Capture the cell that displays the provided text and extract its (x, y) central coordinate. 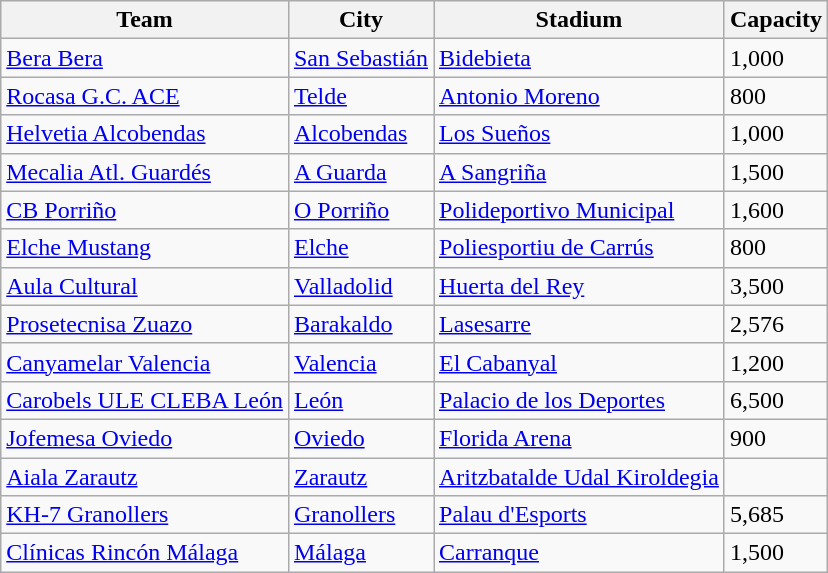
2,576 (776, 324)
Bera Bera (145, 58)
Valladolid (360, 286)
Telde (360, 96)
Lasesarre (580, 324)
Poliesportiu de Carrús (580, 248)
Jofemesa Oviedo (145, 438)
Aiala Zarautz (145, 477)
Aritzbatalde Udal Kiroldegia (580, 477)
Helvetia Alcobendas (145, 134)
Zarautz (360, 477)
Barakaldo (360, 324)
Carobels ULE CLEBA León (145, 400)
León (360, 400)
Elche (360, 248)
Oviedo (360, 438)
3,500 (776, 286)
Alcobendas (360, 134)
Antonio Moreno (580, 96)
Capacity (776, 20)
Los Sueños (580, 134)
Huerta del Rey (580, 286)
Carranque (580, 553)
Florida Arena (580, 438)
Granollers (360, 515)
A Guarda (360, 172)
Bidebieta (580, 58)
Palacio de los Deportes (580, 400)
Stadium (580, 20)
Mecalia Atl. Guardés (145, 172)
City (360, 20)
El Cabanyal (580, 362)
Rocasa G.C. ACE (145, 96)
Polideportivo Municipal (580, 210)
5,685 (776, 515)
6,500 (776, 400)
Team (145, 20)
CB Porriño (145, 210)
1,200 (776, 362)
Clínicas Rincón Málaga (145, 553)
Canyamelar Valencia (145, 362)
Elche Mustang (145, 248)
KH-7 Granollers (145, 515)
San Sebastián (360, 58)
Valencia (360, 362)
A Sangriña (580, 172)
1,600 (776, 210)
900 (776, 438)
Palau d'Esports (580, 515)
Málaga (360, 553)
Aula Cultural (145, 286)
Prosetecnisa Zuazo (145, 324)
O Porriño (360, 210)
